Find where the given text appears and provide that cell's center as [x, y] coordinate. 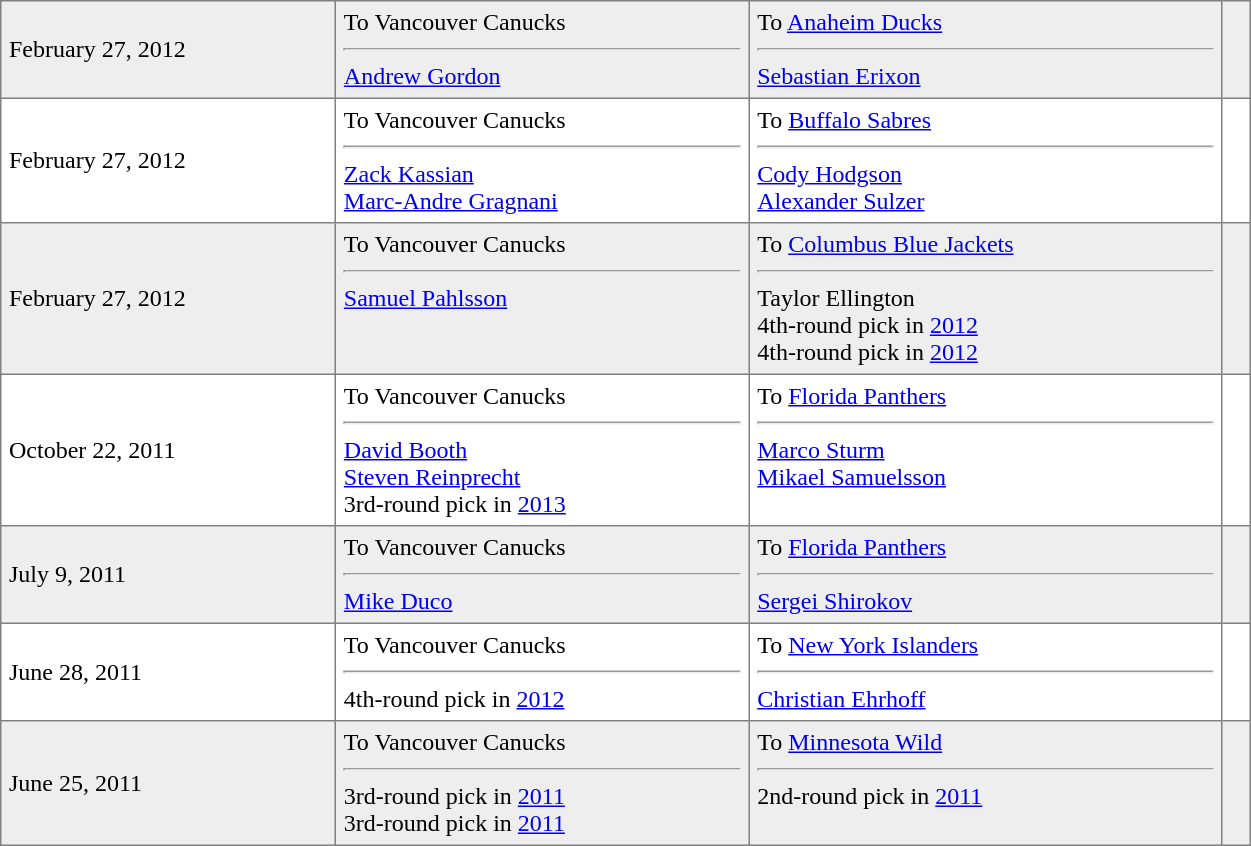
To Vancouver CanucksDavid BoothSteven Reinprecht3rd-round pick in 2013 [542, 450]
To Vancouver CanucksZack KassianMarc-Andre Gragnani [542, 160]
To Florida PanthersSergei Shirokov [986, 575]
July 9, 2011 [168, 575]
To Vancouver CanucksAndrew Gordon [542, 50]
To Columbus Blue JacketsTaylor Ellington4th-round pick in 20124th-round pick in 2012 [986, 299]
To Vancouver CanucksSamuel Pahlsson [542, 299]
To Vancouver CanucksMike Duco [542, 575]
To Florida PanthersMarco SturmMikael Samuelsson [986, 450]
June 28, 2011 [168, 672]
To Anaheim DucksSebastian Erixon [986, 50]
To Buffalo SabresCody HodgsonAlexander Sulzer [986, 160]
To New York IslandersChristian Ehrhoff [986, 672]
To Vancouver Canucks3rd-round pick in 20113rd-round pick in 2011 [542, 783]
To Vancouver Canucks4th-round pick in 2012 [542, 672]
June 25, 2011 [168, 783]
October 22, 2011 [168, 450]
To Minnesota Wild2nd-round pick in 2011 [986, 783]
